Locate the cell with the specified text and output its (x, y) center coordinate. 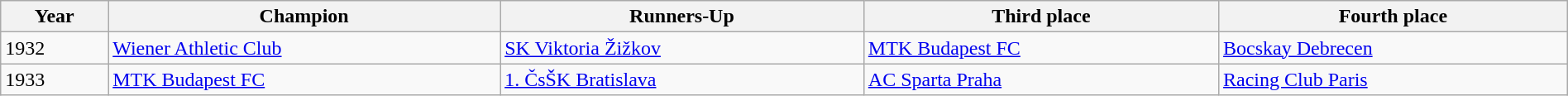
AC Sparta Praha (1040, 79)
Wiener Athletic Club (304, 48)
Champion (304, 17)
1. ČsŠK Bratislava (682, 79)
Third place (1040, 17)
Year (55, 17)
Bocskay Debrecen (1394, 48)
1932 (55, 48)
Runners-Up (682, 17)
1933 (55, 79)
Fourth place (1394, 17)
Racing Club Paris (1394, 79)
SK Viktoria Žižkov (682, 48)
